Determine the (x, y) coordinate at the center of the cell enclosing the given text.  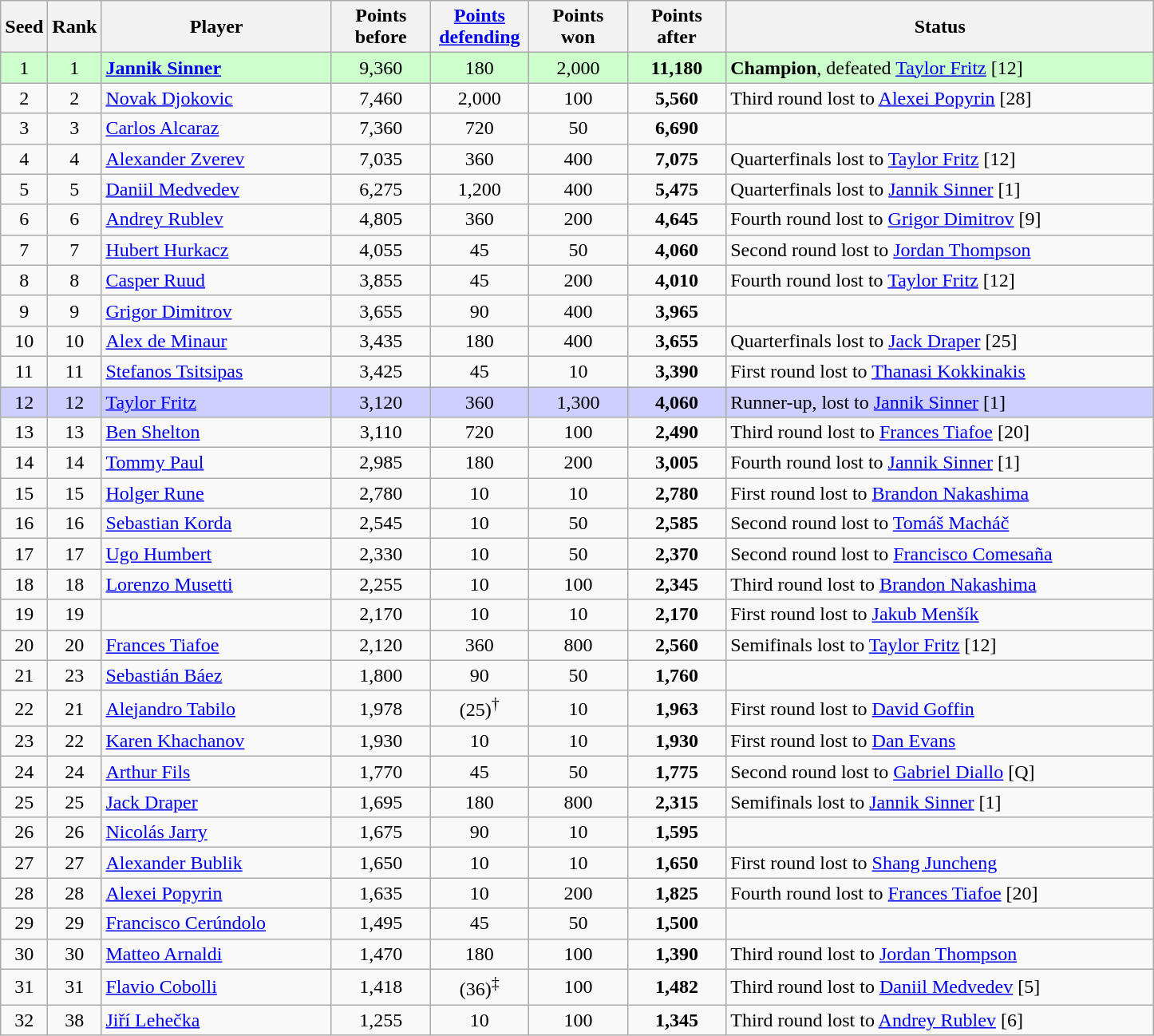
Alex de Minaur (217, 341)
4,010 (677, 280)
1,963 (677, 709)
3,855 (381, 280)
1,345 (677, 1020)
Champion, defeated Taylor Fritz [12] (940, 68)
3,435 (381, 341)
5,475 (677, 189)
4,805 (381, 219)
Jiří Lehečka (217, 1020)
Casper Ruud (217, 280)
1,595 (677, 832)
First round lost to Shang Juncheng (940, 863)
1,470 (381, 954)
Third round lost to Alexei Popyrin [28] (940, 98)
1,500 (677, 923)
7,460 (381, 98)
Tommy Paul (217, 463)
2,545 (381, 524)
Third round lost to Frances Tiafoe [20] (940, 433)
1,978 (381, 709)
3,110 (381, 433)
1,418 (381, 987)
First round lost to Brandon Nakashima (940, 493)
Alexander Zverev (217, 159)
3,425 (381, 371)
5,560 (677, 98)
1,775 (677, 772)
6,690 (677, 129)
2,490 (677, 433)
Matteo Arnaldi (217, 954)
Points defending (480, 27)
Second round lost to Jordan Thompson (940, 250)
Second round lost to Gabriel Diallo [Q] (940, 772)
1,482 (677, 987)
Alexander Bublik (217, 863)
Holger Rune (217, 493)
Stefanos Tsitsipas (217, 371)
1,825 (677, 893)
Sebastián Báez (217, 675)
1,635 (381, 893)
2,315 (677, 802)
Novak Djokovic (217, 98)
1,300 (579, 401)
Runner-up, lost to Jannik Sinner [1] (940, 401)
11,180 (677, 68)
4,055 (381, 250)
Karen Khachanov (217, 741)
Third round lost to Daniil Medvedev [5] (940, 987)
2,370 (677, 554)
1,760 (677, 675)
1,800 (381, 675)
Semifinals lost to Taylor Fritz [12] (940, 645)
Ugo Humbert (217, 554)
(36)‡ (480, 987)
3,005 (677, 463)
Status (940, 27)
Third round lost to Jordan Thompson (940, 954)
2,330 (381, 554)
1,200 (480, 189)
2,120 (381, 645)
Fourth round lost to Grigor Dimitrov [9] (940, 219)
Points after (677, 27)
3,965 (677, 310)
Third round lost to Brandon Nakashima (940, 584)
7,360 (381, 129)
Points won (579, 27)
2,255 (381, 584)
1,495 (381, 923)
2,985 (381, 463)
Hubert Hurkacz (217, 250)
Second round lost to Francisco Comesaña (940, 554)
Alexei Popyrin (217, 893)
Fourth round lost to Frances Tiafoe [20] (940, 893)
Daniil Medvedev (217, 189)
Andrey Rublev (217, 219)
2,585 (677, 524)
Jack Draper (217, 802)
First round lost to Thanasi Kokkinakis (940, 371)
1,695 (381, 802)
7,075 (677, 159)
Player (217, 27)
2,560 (677, 645)
1,675 (381, 832)
7,035 (381, 159)
First round lost to Jakub Menšík (940, 615)
Sebastian Korda (217, 524)
Alejandro Tabilo (217, 709)
1,770 (381, 772)
3,390 (677, 371)
Nicolás Jarry (217, 832)
Second round lost to Tomáš Macháč (940, 524)
First round lost to Dan Evans (940, 741)
Rank (75, 27)
3,120 (381, 401)
(25)† (480, 709)
Grigor Dimitrov (217, 310)
6,275 (381, 189)
1,390 (677, 954)
Flavio Cobolli (217, 987)
Ben Shelton (217, 433)
Third round lost to Andrey Rublev [6] (940, 1020)
Francisco Cerúndolo (217, 923)
2,345 (677, 584)
Taylor Fritz (217, 401)
First round lost to David Goffin (940, 709)
4,645 (677, 219)
Arthur Fils (217, 772)
Fourth round lost to Jannik Sinner [1] (940, 463)
Quarterfinals lost to Jannik Sinner [1] (940, 189)
Quarterfinals lost to Jack Draper [25] (940, 341)
Seed (24, 27)
1,255 (381, 1020)
9,360 (381, 68)
Carlos Alcaraz (217, 129)
38 (75, 1020)
Jannik Sinner (217, 68)
Lorenzo Musetti (217, 584)
32 (24, 1020)
Points before (381, 27)
Semifinals lost to Jannik Sinner [1] (940, 802)
Fourth round lost to Taylor Fritz [12] (940, 280)
Quarterfinals lost to Taylor Fritz [12] (940, 159)
Frances Tiafoe (217, 645)
